Detect which cell encompasses the target text, then output its (X, Y) center coordinate. 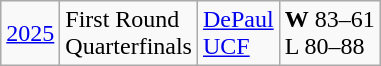
W 83–61L 80–88 (330, 34)
2025 (30, 34)
First RoundQuarterfinals (129, 34)
DePaulUCF (238, 34)
